Extract the (X, Y) coordinate from the center of the cell holding the provided text.  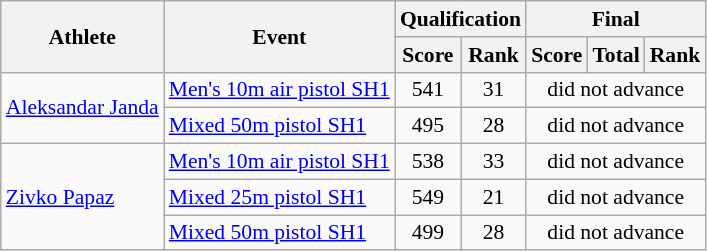
31 (494, 90)
538 (428, 162)
21 (494, 197)
33 (494, 162)
Event (280, 36)
549 (428, 197)
499 (428, 233)
Zivko Papaz (82, 198)
Qualification (460, 19)
541 (428, 90)
Aleksandar Janda (82, 108)
Athlete (82, 36)
495 (428, 126)
Mixed 25m pistol SH1 (280, 197)
Final (616, 19)
Total (616, 55)
